From the cell containing the given text, extract its center point as [x, y] coordinate. 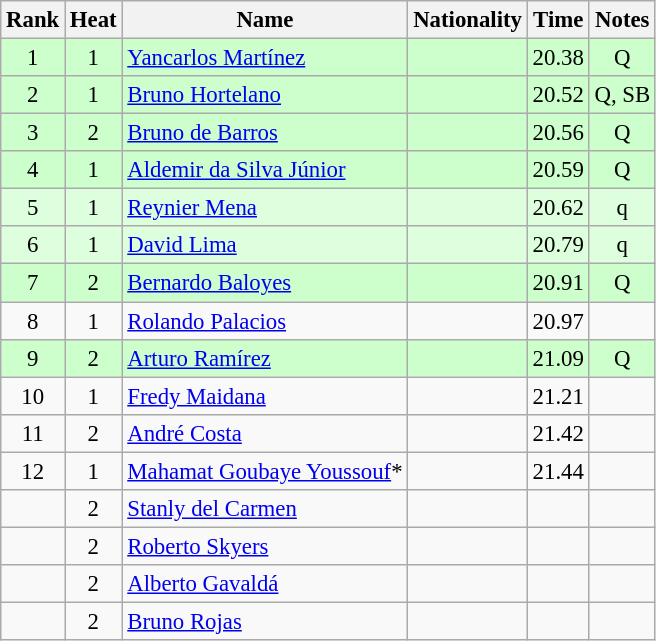
Fredy Maidana [265, 396]
Mahamat Goubaye Youssouf* [265, 471]
21.21 [558, 396]
Bruno Rojas [265, 621]
7 [33, 283]
20.59 [558, 170]
Stanly del Carmen [265, 509]
21.42 [558, 433]
9 [33, 358]
Arturo Ramírez [265, 358]
21.09 [558, 358]
5 [33, 208]
Name [265, 20]
10 [33, 396]
6 [33, 245]
20.56 [558, 133]
Time [558, 20]
20.79 [558, 245]
12 [33, 471]
20.52 [558, 95]
3 [33, 133]
André Costa [265, 433]
Nationality [468, 20]
Alberto Gavaldá [265, 584]
Rank [33, 20]
Heat [94, 20]
Bernardo Baloyes [265, 283]
Rolando Palacios [265, 321]
Q, SB [622, 95]
David Lima [265, 245]
20.38 [558, 58]
11 [33, 433]
20.91 [558, 283]
Bruno Hortelano [265, 95]
4 [33, 170]
20.97 [558, 321]
Reynier Mena [265, 208]
21.44 [558, 471]
Bruno de Barros [265, 133]
Yancarlos Martínez [265, 58]
Notes [622, 20]
Aldemir da Silva Júnior [265, 170]
20.62 [558, 208]
8 [33, 321]
Roberto Skyers [265, 546]
